Output the [x, y] coordinate of the center of the cell containing the given text.  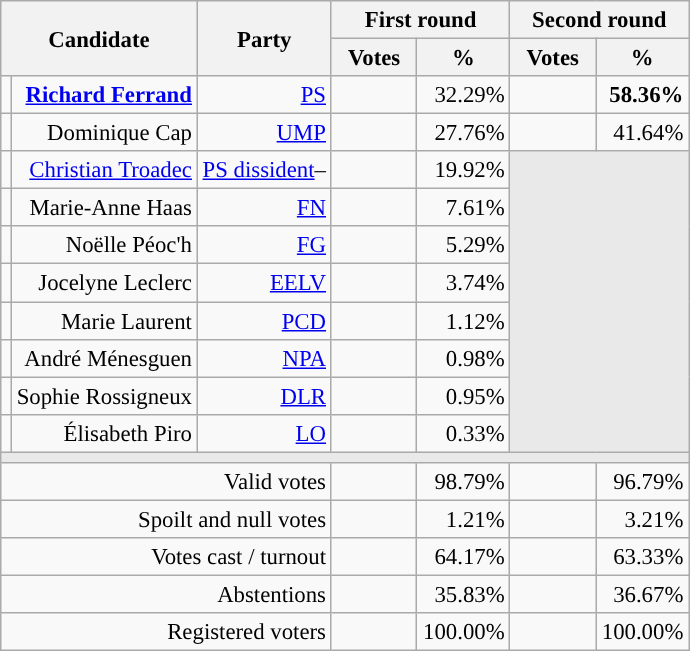
UMP [264, 133]
Marie-Anne Haas [104, 208]
Jocelyne Leclerc [104, 283]
64.17% [464, 557]
First round [420, 20]
63.33% [642, 557]
Richard Ferrand [104, 95]
Élisabeth Piro [104, 433]
27.76% [464, 133]
19.92% [464, 170]
Second round [600, 20]
3.21% [642, 519]
0.33% [464, 433]
Valid votes [166, 482]
NPA [264, 358]
1.21% [464, 519]
DLR [264, 396]
0.98% [464, 358]
41.64% [642, 133]
7.61% [464, 208]
Noëlle Péoc'h [104, 245]
Christian Troadec [104, 170]
PCD [264, 321]
André Ménesguen [104, 358]
FN [264, 208]
0.95% [464, 396]
Marie Laurent [104, 321]
Abstentions [166, 594]
35.83% [464, 594]
Dominique Cap [104, 133]
EELV [264, 283]
Candidate [99, 38]
Sophie Rossigneux [104, 396]
5.29% [464, 245]
1.12% [464, 321]
58.36% [642, 95]
Votes cast / turnout [166, 557]
Spoilt and null votes [166, 519]
32.29% [464, 95]
36.67% [642, 594]
FG [264, 245]
LO [264, 433]
Registered voters [166, 632]
PS dissident– [264, 170]
PS [264, 95]
3.74% [464, 283]
98.79% [464, 482]
96.79% [642, 482]
Party [264, 38]
